From the cell containing the given text, extract its center point as (X, Y) coordinate. 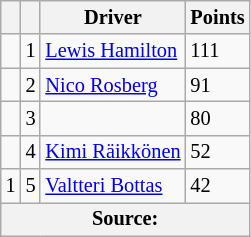
52 (217, 152)
Source: (126, 219)
5 (31, 186)
Lewis Hamilton (112, 51)
2 (31, 85)
42 (217, 186)
Driver (112, 17)
3 (31, 118)
Nico Rosberg (112, 85)
91 (217, 85)
Kimi Räikkönen (112, 152)
Points (217, 17)
111 (217, 51)
Valtteri Bottas (112, 186)
4 (31, 152)
80 (217, 118)
